For the text-containing cell, return its midpoint in [x, y] coordinate format. 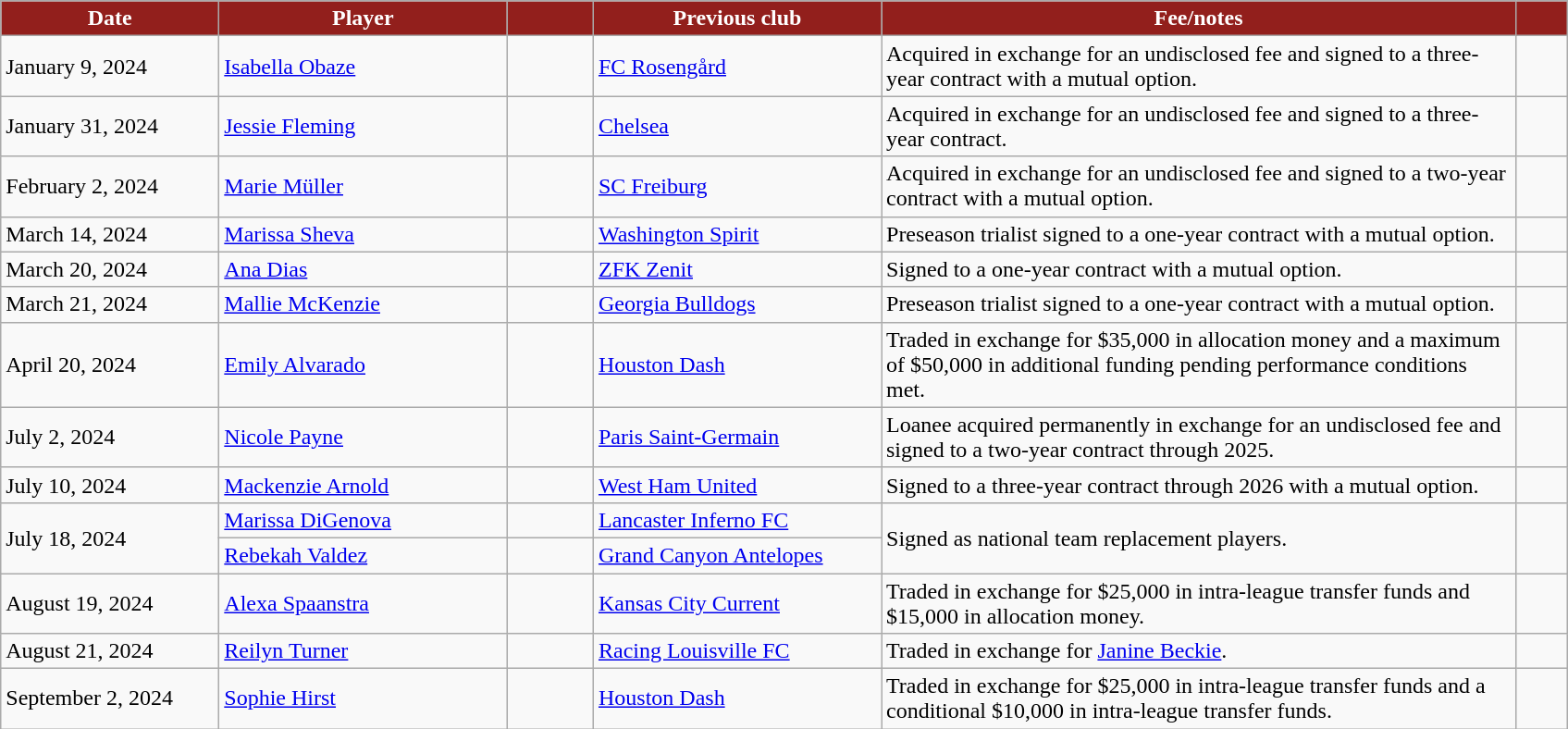
September 2, 2024 [110, 699]
Signed to a one-year contract with a mutual option. [1198, 269]
March 20, 2024 [110, 269]
March 14, 2024 [110, 234]
Alexa Spaanstra [363, 603]
Sophie Hirst [363, 699]
March 21, 2024 [110, 304]
Traded in exchange for $25,000 in intra-league transfer funds and $15,000 in allocation money. [1198, 603]
Traded in exchange for $25,000 in intra-league transfer funds and a conditional $10,000 in intra-league transfer funds. [1198, 699]
Racing Louisville FC [736, 651]
August 19, 2024 [110, 603]
SC Freiburg [736, 187]
Date [110, 19]
Mallie McKenzie [363, 304]
Marie Müller [363, 187]
FC Rosengård [736, 67]
Georgia Bulldogs [736, 304]
West Ham United [736, 485]
Acquired in exchange for an undisclosed fee and signed to a two-year contract with a mutual option. [1198, 187]
January 9, 2024 [110, 67]
Lancaster Inferno FC [736, 520]
July 10, 2024 [110, 485]
Traded in exchange for $35,000 in allocation money and a maximum of $50,000 in additional funding pending performance conditions met. [1198, 364]
Chelsea [736, 126]
Acquired in exchange for an undisclosed fee and signed to a three-year contract. [1198, 126]
Mackenzie Arnold [363, 485]
Traded in exchange for Janine Beckie. [1198, 651]
Paris Saint-Germain [736, 437]
Marissa Sheva [363, 234]
Reilyn Turner [363, 651]
Nicole Payne [363, 437]
Marissa DiGenova [363, 520]
Isabella Obaze [363, 67]
February 2, 2024 [110, 187]
Ana Dias [363, 269]
Emily Alvarado [363, 364]
ZFK Zenit [736, 269]
April 20, 2024 [110, 364]
Washington Spirit [736, 234]
Loanee acquired permanently in exchange for an undisclosed fee and signed to a two-year contract through 2025. [1198, 437]
Kansas City Current [736, 603]
Jessie Fleming [363, 126]
January 31, 2024 [110, 126]
Rebekah Valdez [363, 555]
August 21, 2024 [110, 651]
Grand Canyon Antelopes [736, 555]
July 18, 2024 [110, 537]
Signed to a three-year contract through 2026 with a mutual option. [1198, 485]
Fee/notes [1198, 19]
Previous club [736, 19]
Player [363, 19]
Acquired in exchange for an undisclosed fee and signed to a three-year contract with a mutual option. [1198, 67]
Signed as national team replacement players. [1198, 537]
July 2, 2024 [110, 437]
